Locate the cell with the specified text and output its [X, Y] center coordinate. 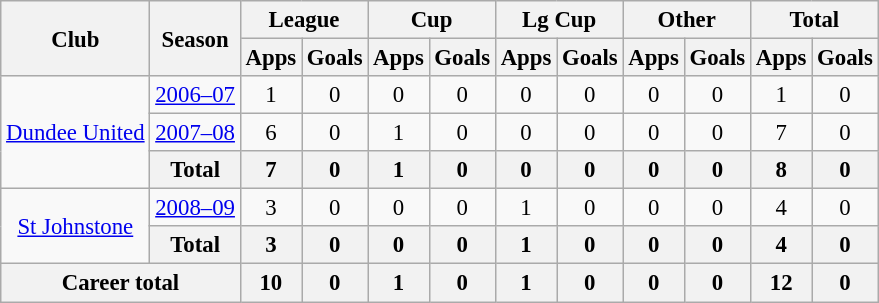
6 [270, 133]
St Johnstone [76, 226]
Lg Cup [559, 20]
Dundee United [76, 132]
8 [782, 170]
Season [195, 38]
2008–09 [195, 208]
Cup [432, 20]
Club [76, 38]
2007–08 [195, 133]
2006–07 [195, 95]
League [304, 20]
Career total [120, 283]
Other [687, 20]
10 [270, 283]
12 [782, 283]
